Return (X, Y) of the center of cell containing provided text 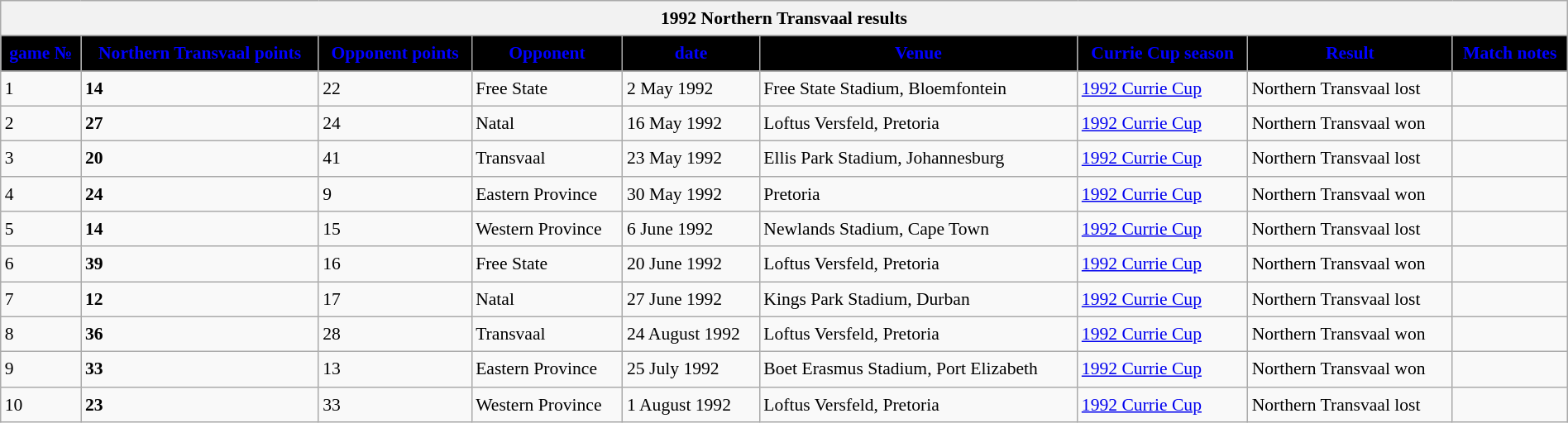
12 (200, 299)
24 August 1992 (691, 335)
15 (395, 230)
2 (41, 124)
28 (395, 335)
Pretoria (918, 195)
36 (200, 335)
41 (395, 159)
20 (200, 159)
Newlands Stadium, Cape Town (918, 230)
date (691, 55)
6 (41, 264)
22 (395, 89)
game № (41, 55)
Result (1350, 55)
6 June 1992 (691, 230)
Venue (918, 55)
Opponent points (395, 55)
1 (41, 89)
Match notes (1510, 55)
5 (41, 230)
39 (200, 264)
23 May 1992 (691, 159)
Currie Cup season (1163, 55)
2 May 1992 (691, 89)
1 August 1992 (691, 405)
17 (395, 299)
1992 Northern Transvaal results (784, 18)
13 (395, 370)
4 (41, 195)
7 (41, 299)
16 (395, 264)
Kings Park Stadium, Durban (918, 299)
Ellis Park Stadium, Johannesburg (918, 159)
Opponent (547, 55)
3 (41, 159)
16 May 1992 (691, 124)
23 (200, 405)
10 (41, 405)
Boet Erasmus Stadium, Port Elizabeth (918, 370)
27 June 1992 (691, 299)
30 May 1992 (691, 195)
27 (200, 124)
Northern Transvaal points (200, 55)
25 July 1992 (691, 370)
Free State Stadium, Bloemfontein (918, 89)
20 June 1992 (691, 264)
8 (41, 335)
